Search for the cell housing the specified text and yield its [X, Y] center coordinate. 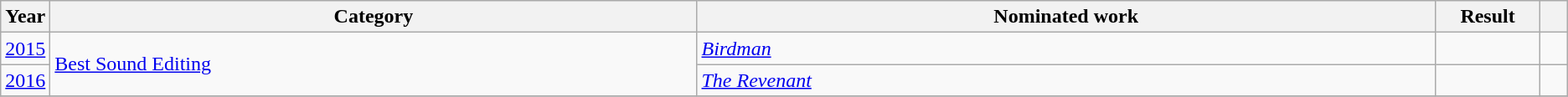
2015 [25, 48]
The Revenant [1065, 80]
Year [25, 17]
Best Sound Editing [374, 64]
2016 [25, 80]
Result [1488, 17]
Birdman [1065, 48]
Category [374, 17]
Nominated work [1065, 17]
